Detect which cell encompasses the target text, then output its [X, Y] center coordinate. 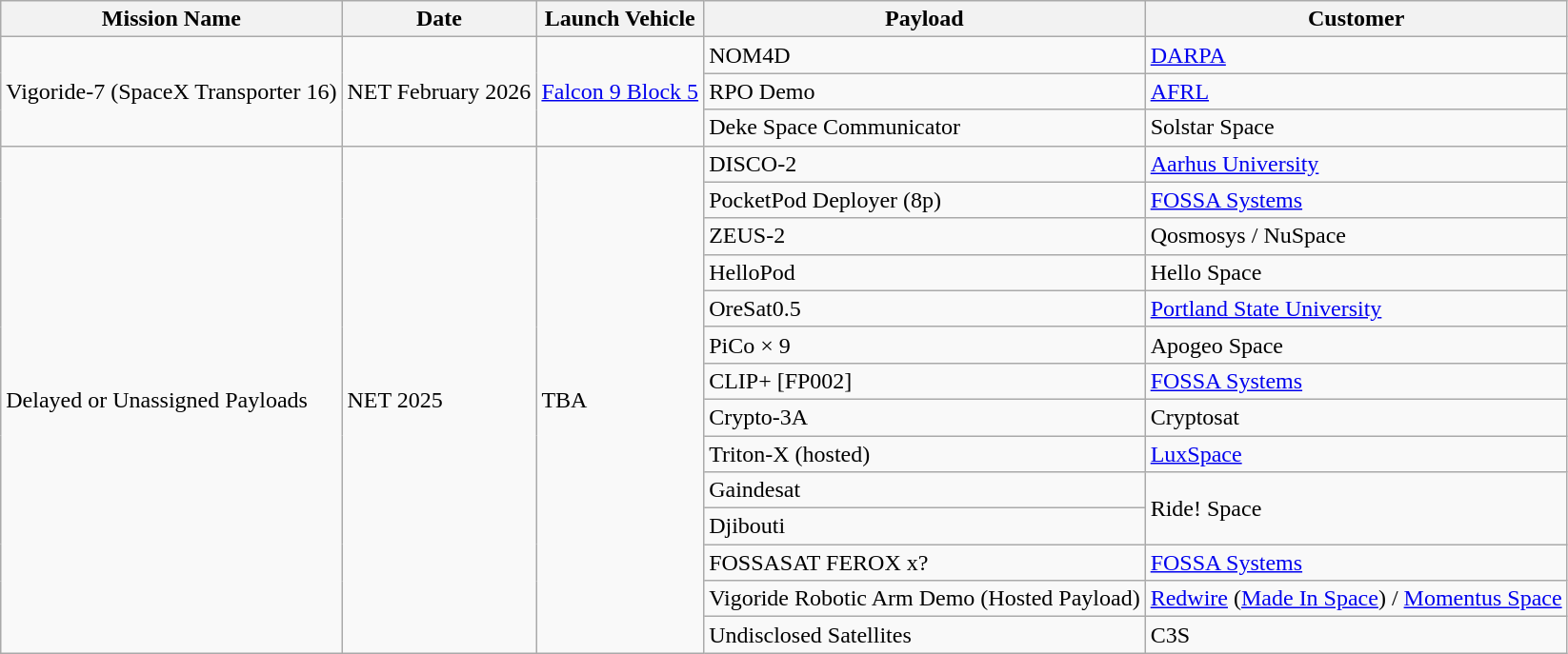
Delayed or Unassigned Payloads [171, 400]
Cryptosat [1357, 417]
FOSSASAT FEROX x? [925, 563]
NET February 2026 [439, 91]
HelloPod [925, 272]
Apogeo Space [1357, 345]
C3S [1357, 635]
NOM4D [925, 55]
Customer [1357, 19]
Qosmosys / NuSpace [1357, 236]
Undisclosed Satellites [925, 635]
Redwire (Made In Space) / Momentus Space [1357, 599]
OreSat0.5 [925, 308]
Mission Name [171, 19]
Djibouti [925, 526]
ZEUS-2 [925, 236]
AFRL [1357, 91]
DARPA [1357, 55]
Portland State University [1357, 308]
NET 2025 [439, 400]
Aarhus University [1357, 164]
Ride! Space [1357, 508]
Launch Vehicle [620, 19]
Falcon 9 Block 5 [620, 91]
Date [439, 19]
PiCo × 9 [925, 345]
Solstar Space [1357, 128]
Vigoride Robotic Arm Demo (Hosted Payload) [925, 599]
Payload [925, 19]
Hello Space [1357, 272]
CLIP+ [FP002] [925, 381]
Triton-X (hosted) [925, 454]
Vigoride-7 (SpaceX Transporter 16) [171, 91]
PocketPod Deployer (8p) [925, 200]
DISCO-2 [925, 164]
Crypto-3A [925, 417]
TBA [620, 400]
RPO Demo [925, 91]
Gaindesat [925, 490]
Deke Space Communicator [925, 128]
LuxSpace [1357, 454]
